Pinpoint the cell where the given text exists, returning its [X, Y] midpoint coordinate. 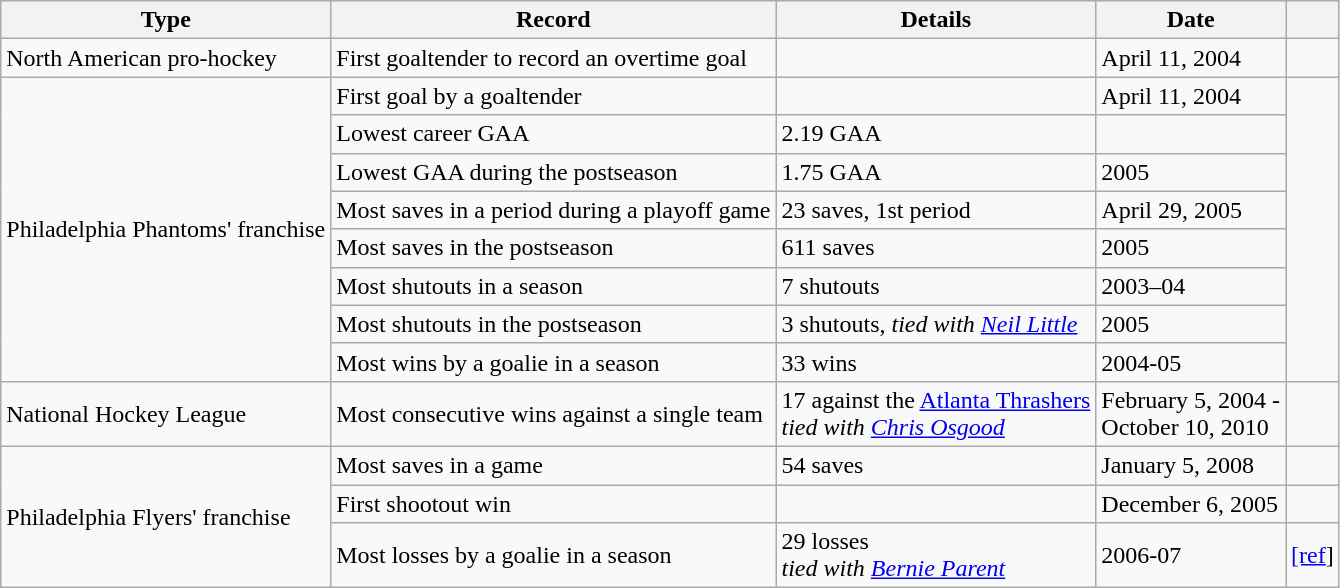
1.75 GAA [936, 172]
January 5, 2008 [1191, 465]
Most saves in a period during a playoff game [554, 210]
North American pro-hockey [166, 58]
First shootout win [554, 503]
23 saves, 1st period [936, 210]
611 saves [936, 248]
Most wins by a goalie in a season [554, 362]
National Hockey League [166, 414]
April 29, 2005 [1191, 210]
Most consecutive wins against a single team [554, 414]
Lowest career GAA [554, 134]
Details [936, 20]
Most shutouts in the postseason [554, 324]
Philadelphia Flyers' franchise [166, 516]
7 shutouts [936, 286]
17 against the Atlanta Thrasherstied with Chris Osgood [936, 414]
Most saves in a game [554, 465]
Most losses by a goalie in a season [554, 556]
2.19 GAA [936, 134]
Philadelphia Phantoms' franchise [166, 229]
Most saves in the postseason [554, 248]
2004-05 [1191, 362]
33 wins [936, 362]
29 lossestied with Bernie Parent [936, 556]
December 6, 2005 [1191, 503]
First goaltender to record an overtime goal [554, 58]
54 saves [936, 465]
Type [166, 20]
2003–04 [1191, 286]
Most shutouts in a season [554, 286]
First goal by a goaltender [554, 96]
[ref] [1313, 556]
Date [1191, 20]
2006-07 [1191, 556]
3 shutouts, tied with Neil Little [936, 324]
February 5, 2004 -October 10, 2010 [1191, 414]
Record [554, 20]
Lowest GAA during the postseason [554, 172]
